Capture the cell that displays the provided text and extract its (X, Y) central coordinate. 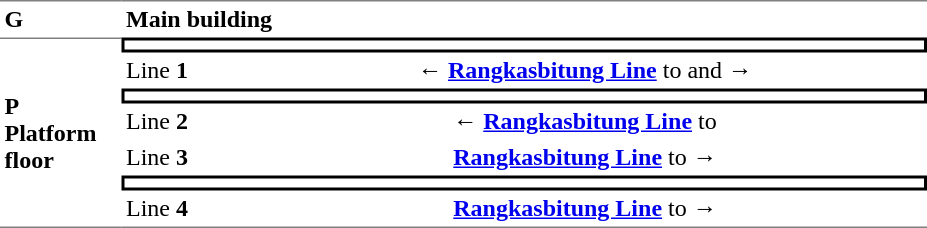
G (61, 19)
← Rangkasbitung Line to (585, 122)
Line 1 (183, 70)
PPlatform floor (61, 133)
Line 2 (183, 122)
Line 3 (183, 158)
Line 4 (183, 209)
← Rangkasbitung Line to and → (585, 70)
